Identify which cell holds the provided text, then report its [X, Y] central coordinate. 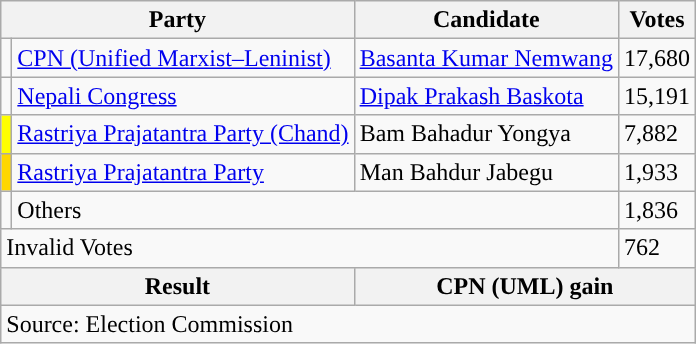
Candidate [486, 20]
762 [656, 248]
Votes [656, 20]
Nepali Congress [183, 96]
Man Bahdur Jabegu [486, 172]
1,933 [656, 172]
Basanta Kumar Nemwang [486, 58]
7,882 [656, 134]
Rastriya Prajatantra Party [183, 172]
Source: Election Commission [348, 324]
CPN (Unified Marxist–Leninist) [183, 58]
CPN (UML) gain [524, 286]
Others [316, 210]
Dipak Prakash Baskota [486, 96]
Invalid Votes [310, 248]
Rastriya Prajatantra Party (Chand) [183, 134]
Result [178, 286]
1,836 [656, 210]
Bam Bahadur Yongya [486, 134]
Party [178, 20]
15,191 [656, 96]
17,680 [656, 58]
